Determine the [x, y] coordinate at the center of the cell enclosing the given text.  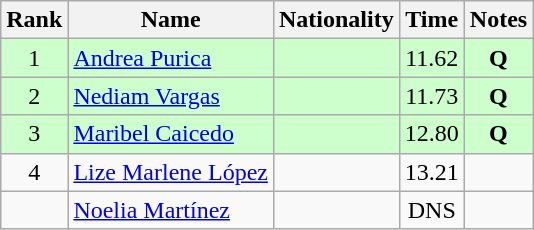
Nationality [336, 20]
Name [171, 20]
1 [34, 58]
Time [432, 20]
13.21 [432, 172]
11.73 [432, 96]
2 [34, 96]
DNS [432, 210]
Lize Marlene López [171, 172]
Notes [498, 20]
12.80 [432, 134]
11.62 [432, 58]
3 [34, 134]
Andrea Purica [171, 58]
Maribel Caicedo [171, 134]
Noelia Martínez [171, 210]
Rank [34, 20]
Nediam Vargas [171, 96]
4 [34, 172]
